Output the [X, Y] coordinate of the center of the cell containing the given text.  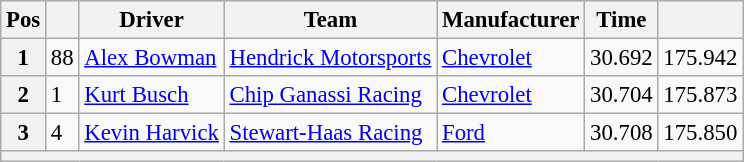
Driver [152, 20]
Manufacturer [511, 20]
175.873 [700, 95]
Stewart-Haas Racing [330, 133]
Hendrick Motorsports [330, 58]
Pos [24, 20]
30.708 [622, 133]
Chip Ganassi Racing [330, 95]
Kurt Busch [152, 95]
Kevin Harvick [152, 133]
2 [24, 95]
Ford [511, 133]
3 [24, 133]
30.704 [622, 95]
Team [330, 20]
Time [622, 20]
Alex Bowman [152, 58]
175.942 [700, 58]
88 [62, 58]
175.850 [700, 133]
30.692 [622, 58]
4 [62, 133]
